Find where the given text appears and provide that cell's center as [X, Y] coordinate. 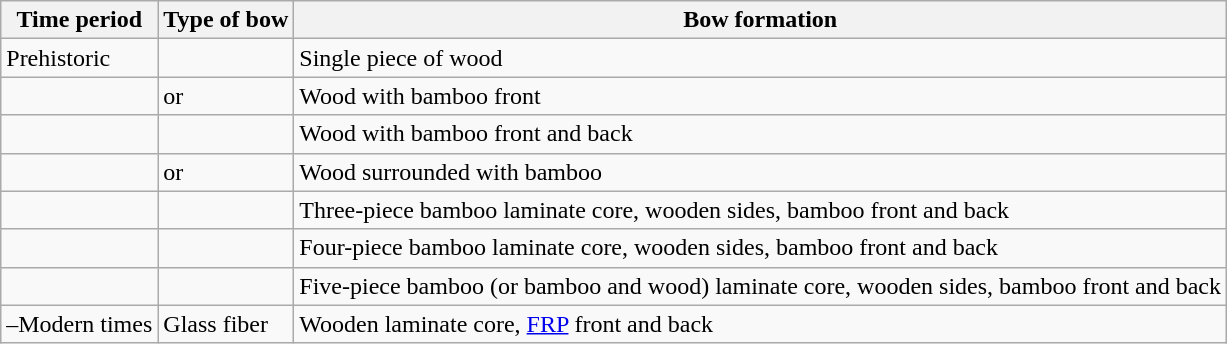
Time period [80, 20]
Prehistoric [80, 58]
Wood surrounded with bamboo [760, 172]
Wood with bamboo front and back [760, 134]
Wooden laminate core, FRP front and back [760, 324]
Four-piece bamboo laminate core, wooden sides, bamboo front and back [760, 248]
Bow formation [760, 20]
Single piece of wood [760, 58]
Wood with bamboo front [760, 96]
Five-piece bamboo (or bamboo and wood) laminate core, wooden sides, bamboo front and back [760, 286]
Type of bow [226, 20]
–Modern times [80, 324]
Three-piece bamboo laminate core, wooden sides, bamboo front and back [760, 210]
Glass fiber [226, 324]
